Provide the [x, y] coordinate of the cell's center where the given text is located.  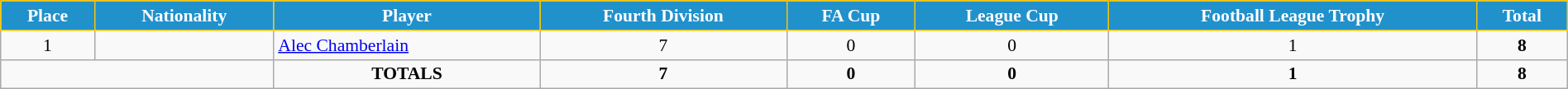
Place [48, 16]
Fourth Division [663, 16]
FA Cup [850, 16]
TOTALS [407, 74]
Alec Chamberlain [407, 45]
Player [407, 16]
Football League Trophy [1293, 16]
League Cup [1012, 16]
Nationality [184, 16]
Total [1522, 16]
